Return the (x, y) coordinate for the center point of the cell that contains the specified text.  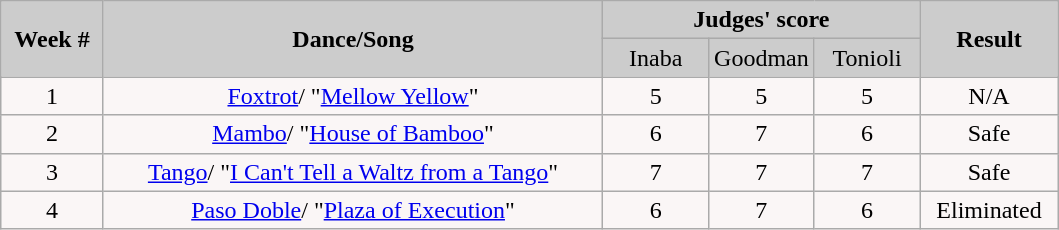
Week # (52, 39)
Tonioli (867, 58)
Foxtrot/ "Mellow Yellow" (353, 96)
Mambo/ "House of Bamboo" (353, 134)
Paso Doble/ "Plaza of Execution" (353, 210)
Dance/Song (353, 39)
3 (52, 172)
2 (52, 134)
Tango/ "I Can't Tell a Waltz from a Tango" (353, 172)
Eliminated (989, 210)
Goodman (762, 58)
4 (52, 210)
N/A (989, 96)
1 (52, 96)
Inaba (656, 58)
Result (989, 39)
Judges' score (762, 20)
